Provide the (X, Y) coordinate of the cell's center where the given text is located.  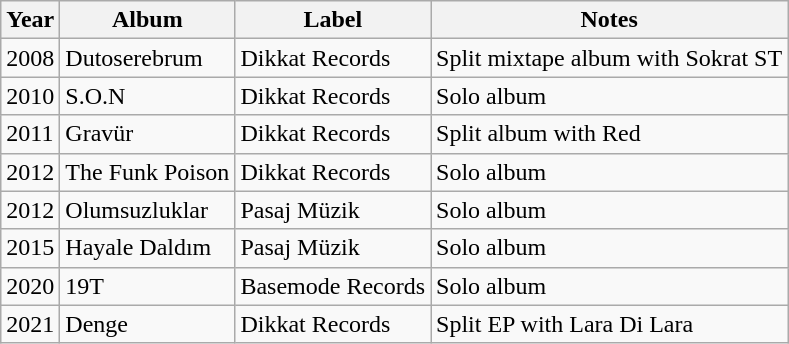
The Funk Poison (148, 172)
Dutoserebrum (148, 58)
Split album with Red (610, 134)
Split mixtape album with Sokrat ST (610, 58)
S.O.N (148, 96)
Basemode Records (333, 286)
2011 (30, 134)
Year (30, 20)
2021 (30, 324)
Gravür (148, 134)
Label (333, 20)
Split EP with Lara Di Lara (610, 324)
Olumsuzluklar (148, 210)
Album (148, 20)
19T (148, 286)
2020 (30, 286)
Notes (610, 20)
Denge (148, 324)
2015 (30, 248)
2010 (30, 96)
2008 (30, 58)
Hayale Daldım (148, 248)
